Scan for the cell matching the given text and deliver its (x, y) coordinate at center. 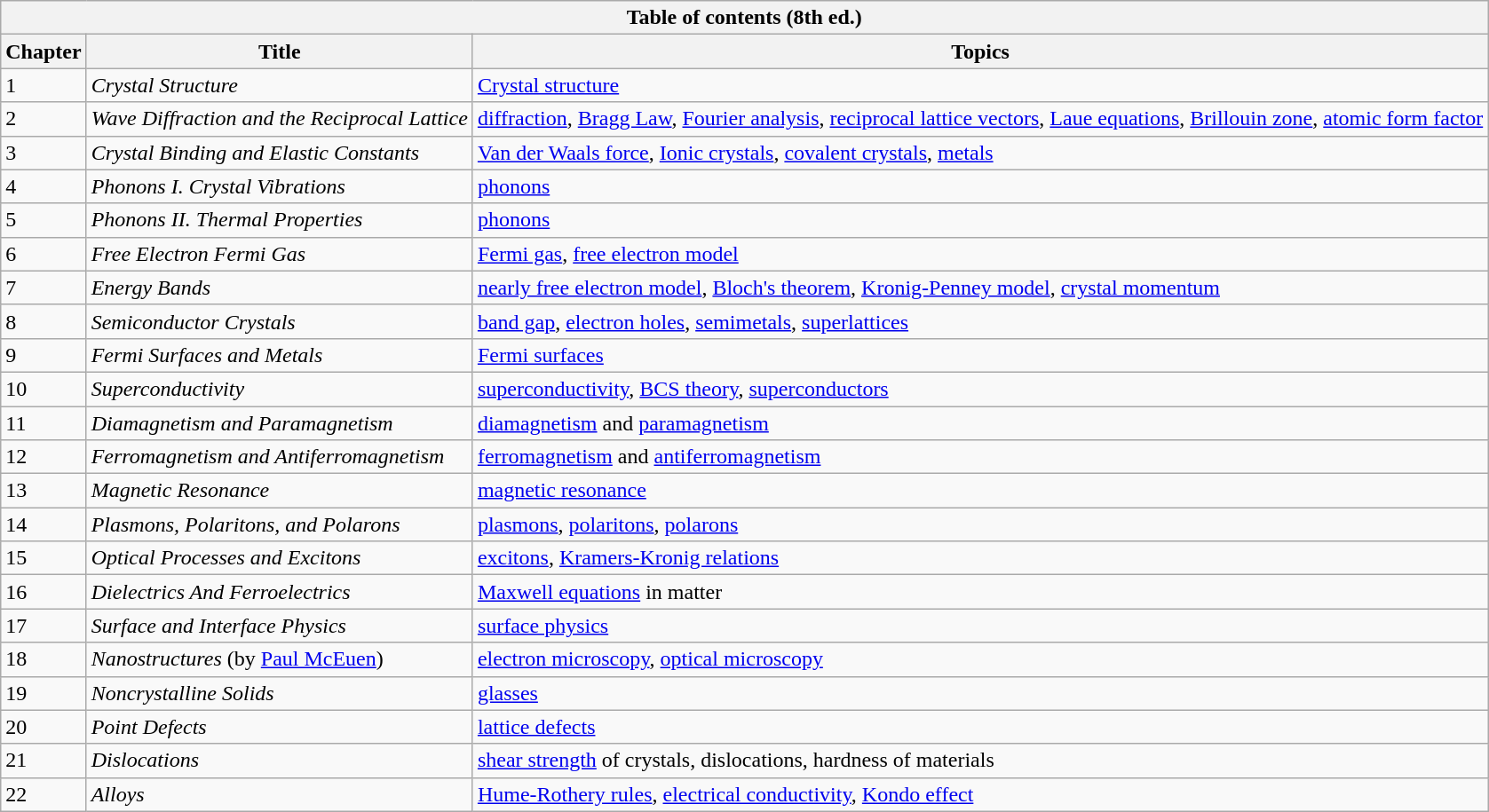
Point Defects (279, 727)
Chapter (44, 51)
Nanostructures (by Paul McEuen) (279, 659)
Fermi surfaces (980, 355)
Hume-Rothery rules, electrical conductivity, Kondo effect (980, 794)
18 (44, 659)
diamagnetism and paramagnetism (980, 423)
15 (44, 558)
20 (44, 727)
1 (44, 85)
lattice defects (980, 727)
Alloys (279, 794)
Fermi Surfaces and Metals (279, 355)
4 (44, 186)
diffraction, Bragg Law, Fourier analysis, reciprocal lattice vectors, Laue equations, Brillouin zone, atomic form factor (980, 119)
Free Electron Fermi Gas (279, 254)
Fermi gas, free electron model (980, 254)
Dislocations (279, 761)
excitons, Kramers-Kronig relations (980, 558)
Ferromagnetism and Antiferromagnetism (279, 457)
Diamagnetism and Paramagnetism (279, 423)
3 (44, 153)
7 (44, 288)
Phonons I. Crystal Vibrations (279, 186)
22 (44, 794)
10 (44, 389)
Van der Waals force, Ionic crystals, covalent crystals, metals (980, 153)
5 (44, 220)
surface physics (980, 626)
19 (44, 693)
9 (44, 355)
Optical Processes and Excitons (279, 558)
ferromagnetism and antiferromagnetism (980, 457)
Magnetic Resonance (279, 491)
Wave Diffraction and the Reciprocal Lattice (279, 119)
superconductivity, BCS theory, superconductors (980, 389)
Semiconductor Crystals (279, 321)
Topics (980, 51)
Crystal structure (980, 85)
Table of contents (8th ed.) (744, 18)
Dielectrics And Ferroelectrics (279, 592)
2 (44, 119)
11 (44, 423)
glasses (980, 693)
13 (44, 491)
17 (44, 626)
12 (44, 457)
Maxwell equations in matter (980, 592)
Noncrystalline Solids (279, 693)
6 (44, 254)
Title (279, 51)
Crystal Structure (279, 85)
Plasmons, Polaritons, and Polarons (279, 524)
21 (44, 761)
8 (44, 321)
plasmons, polaritons, polarons (980, 524)
Crystal Binding and Elastic Constants (279, 153)
Energy Bands (279, 288)
Surface and Interface Physics (279, 626)
band gap, electron holes, semimetals, superlattices (980, 321)
Superconductivity (279, 389)
Phonons II. Thermal Properties (279, 220)
shear strength of crystals, dislocations, hardness of materials (980, 761)
14 (44, 524)
magnetic resonance (980, 491)
16 (44, 592)
electron microscopy, optical microscopy (980, 659)
nearly free electron model, Bloch's theorem, Kronig-Penney model, crystal momentum (980, 288)
